Extract the [X, Y] coordinate from the center of the cell holding the provided text.  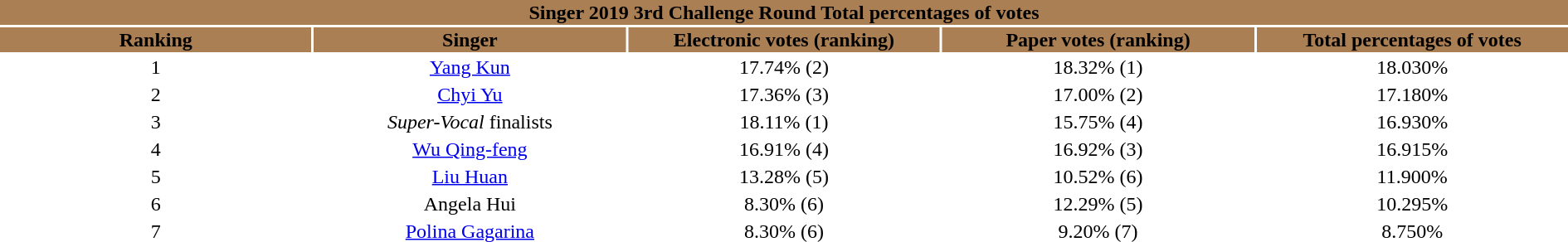
17.00% (2) [1098, 94]
18.030% [1412, 67]
5 [156, 177]
13.28% (5) [784, 177]
11.900% [1412, 177]
18.32% (1) [1098, 67]
15.75% (4) [1098, 122]
2 [156, 94]
Total percentages of votes [1412, 40]
12.29% (5) [1098, 204]
Singer 2019 3rd Challenge Round Total percentages of votes [784, 12]
4 [156, 149]
17.36% (3) [784, 94]
Singer [470, 40]
16.915% [1412, 149]
Super-Vocal finalists [470, 122]
17.74% (2) [784, 67]
Wu Qing-feng [470, 149]
Chyi Yu [470, 94]
10.295% [1412, 204]
Paper votes (ranking) [1098, 40]
6 [156, 204]
8.30% (6) [784, 204]
Angela Hui [470, 204]
1 [156, 67]
18.11% (1) [784, 122]
3 [156, 122]
10.52% (6) [1098, 177]
Liu Huan [470, 177]
17.180% [1412, 94]
Yang Kun [470, 67]
Electronic votes (ranking) [784, 40]
Ranking [156, 40]
16.930% [1412, 122]
16.91% (4) [784, 149]
16.92% (3) [1098, 149]
